Identify which cell holds the provided text, then report its [X, Y] central coordinate. 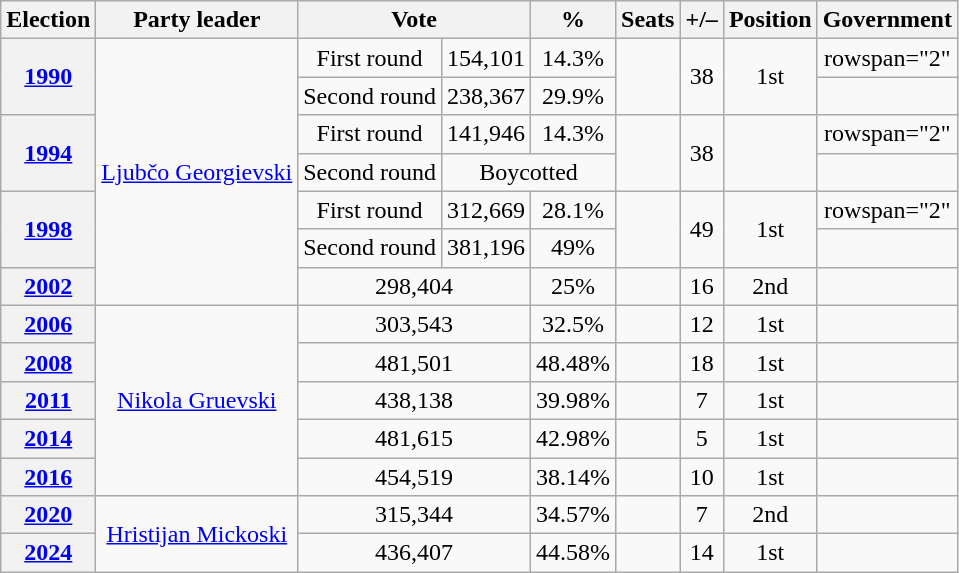
2008 [48, 362]
28.1% [574, 210]
10 [702, 477]
238,367 [486, 96]
2024 [48, 553]
38.14% [574, 477]
% [574, 20]
39.98% [574, 400]
44.58% [574, 553]
438,138 [414, 400]
2006 [48, 324]
Hristijan Mickoski [197, 534]
14 [702, 553]
1998 [48, 229]
1990 [48, 77]
381,196 [486, 248]
298,404 [414, 286]
42.98% [574, 438]
436,407 [414, 553]
18 [702, 362]
Government [887, 20]
Position [770, 20]
Vote [414, 20]
481,615 [414, 438]
1994 [48, 153]
Election [48, 20]
+/– [702, 20]
2020 [48, 515]
32.5% [574, 324]
312,669 [486, 210]
Seats [648, 20]
315,344 [414, 515]
Boycotted [528, 172]
49% [574, 248]
2002 [48, 286]
Party leader [197, 20]
Ljubčo Georgievski [197, 172]
481,501 [414, 362]
25% [574, 286]
154,101 [486, 58]
49 [702, 229]
12 [702, 324]
454,519 [414, 477]
29.9% [574, 96]
48.48% [574, 362]
303,543 [414, 324]
2016 [48, 477]
16 [702, 286]
2014 [48, 438]
5 [702, 438]
34.57% [574, 515]
2011 [48, 400]
Nikola Gruevski [197, 400]
141,946 [486, 134]
